Locate the cell with the specified text and output its (X, Y) center coordinate. 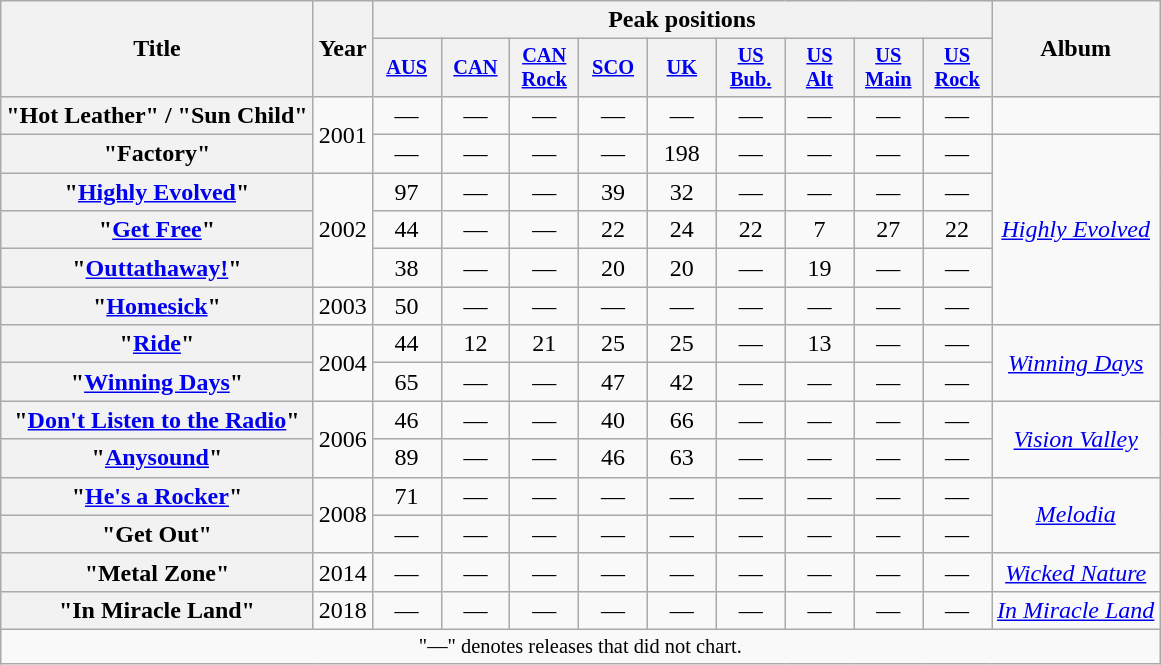
CAN (476, 68)
19 (820, 268)
65 (406, 382)
"Get Out" (157, 534)
32 (682, 192)
"Hot Leather" / "Sun Child" (157, 115)
Title (157, 49)
Wicked Nature (1076, 572)
"Factory" (157, 154)
39 (614, 192)
40 (614, 420)
2003 (342, 306)
USMain (888, 68)
2006 (342, 439)
Winning Days (1076, 363)
2004 (342, 363)
"Homesick" (157, 306)
Melodia (1076, 515)
2014 (342, 572)
Vision Valley (1076, 439)
71 (406, 496)
"Get Free" (157, 230)
"Anysound" (157, 458)
Highly Evolved (1076, 230)
2018 (342, 610)
97 (406, 192)
27 (888, 230)
SCO (614, 68)
"—" denotes releases that did not chart. (580, 646)
50 (406, 306)
2008 (342, 515)
42 (682, 382)
"He's a Rocker" (157, 496)
UK (682, 68)
47 (614, 382)
Album (1076, 49)
"Outtathaway!" (157, 268)
CANRock (544, 68)
2001 (342, 134)
"Ride" (157, 344)
"In Miracle Land" (157, 610)
USBub. (750, 68)
38 (406, 268)
198 (682, 154)
AUS (406, 68)
66 (682, 420)
"Highly Evolved" (157, 192)
"Winning Days" (157, 382)
2002 (342, 230)
"Metal Zone" (157, 572)
Peak positions (682, 20)
In Miracle Land (1076, 610)
13 (820, 344)
Year (342, 49)
63 (682, 458)
"Don't Listen to the Radio" (157, 420)
24 (682, 230)
21 (544, 344)
12 (476, 344)
89 (406, 458)
7 (820, 230)
USAlt (820, 68)
USRock (958, 68)
